Output the (X, Y) coordinate of the center of the cell containing the given text.  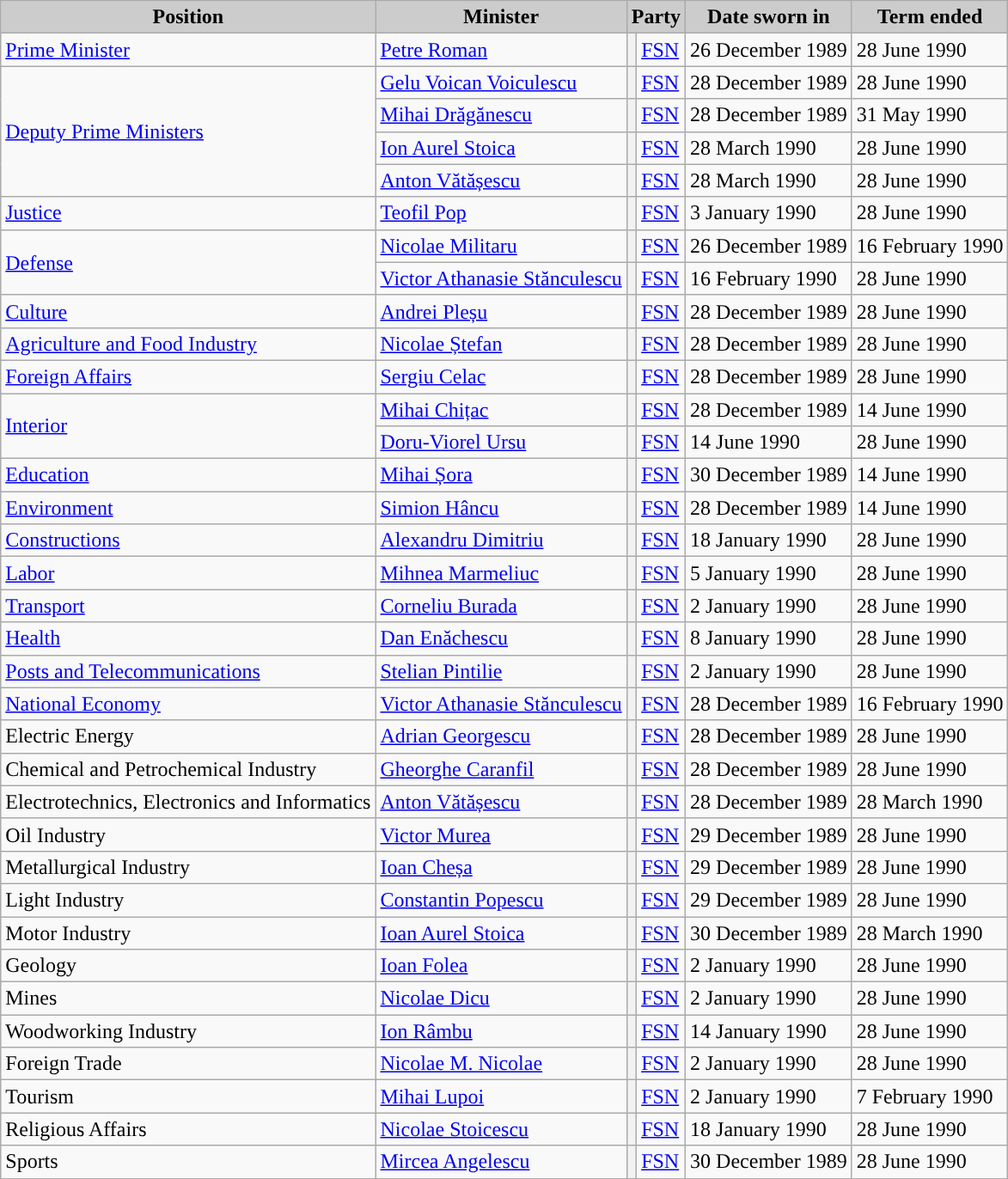
Mines (188, 999)
Doru-Viorel Ursu (501, 443)
Metallurgical Industry (188, 867)
Transport (188, 606)
Ion Aurel Stoica (501, 148)
Sports (188, 1162)
Motor Industry (188, 932)
7 February 1990 (930, 1097)
Health (188, 638)
31 May 1990 (930, 115)
Light Industry (188, 900)
Justice (188, 213)
Deputy Prime Ministers (188, 131)
Ioan Aurel Stoica (501, 932)
Teofil Pop (501, 213)
Chemical and Petrochemical Industry (188, 769)
Nicolae M. Nicolae (501, 1064)
Minister (501, 17)
Ion Râmbu (501, 1031)
Mihai Chițac (501, 410)
Term ended (930, 17)
Prime Minister (188, 50)
Nicolae Stoicescu (501, 1129)
Victor Murea (501, 834)
Position (188, 17)
Electric Energy (188, 736)
Ioan Folea (501, 966)
Party (656, 17)
Mircea Angelescu (501, 1162)
Nicolae Dicu (501, 999)
Stelian Pintilie (501, 671)
Woodworking Industry (188, 1031)
Geology (188, 966)
14 January 1990 (769, 1031)
Education (188, 475)
3 January 1990 (769, 213)
Constructions (188, 541)
Posts and Telecommunications (188, 671)
Religious Affairs (188, 1129)
Mihai Drăgănescu (501, 115)
Oil Industry (188, 834)
Date sworn in (769, 17)
Environment (188, 508)
Labor (188, 573)
Foreign Trade (188, 1064)
Gheorghe Caranfil (501, 769)
Mihnea Marmeliuc (501, 573)
Mihai Șora (501, 475)
Simion Hâncu (501, 508)
Agriculture and Food Industry (188, 344)
Petre Roman (501, 50)
Andrei Pleșu (501, 311)
Electrotechnics, Electronics and Informatics (188, 802)
8 January 1990 (769, 638)
Defense (188, 262)
Culture (188, 311)
National Economy (188, 704)
Nicolae Ștefan (501, 344)
Alexandru Dimitriu (501, 541)
Foreign Affairs (188, 376)
Gelu Voican Voiculescu (501, 82)
Constantin Popescu (501, 900)
Mihai Lupoi (501, 1097)
Interior (188, 426)
5 January 1990 (769, 573)
Ioan Cheșa (501, 867)
Corneliu Burada (501, 606)
Sergiu Celac (501, 376)
Tourism (188, 1097)
Dan Enăchescu (501, 638)
Adrian Georgescu (501, 736)
Nicolae Militaru (501, 246)
